Identify which cell holds the provided text, then report its (X, Y) central coordinate. 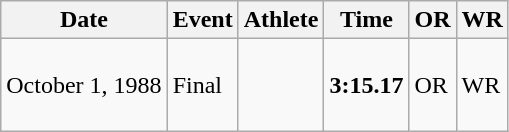
Final (202, 85)
October 1, 1988 (84, 85)
3:15.17 (366, 85)
Athlete (281, 20)
Time (366, 20)
Event (202, 20)
Date (84, 20)
